Provide the (X, Y) coordinate of the cell's center where the given text is located.  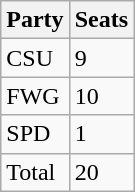
Seats (101, 20)
1 (101, 134)
10 (101, 96)
9 (101, 58)
Party (35, 20)
SPD (35, 134)
Total (35, 172)
20 (101, 172)
FWG (35, 96)
CSU (35, 58)
